Locate the cell with the specified text and output its [X, Y] center coordinate. 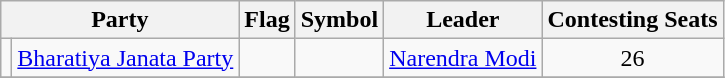
Flag [267, 20]
Contesting Seats [632, 20]
Bharatiya Janata Party [126, 58]
Party [120, 20]
Narendra Modi [463, 58]
Leader [463, 20]
Symbol [339, 20]
26 [632, 58]
